Find where the given text appears and provide that cell's center as (x, y) coordinate. 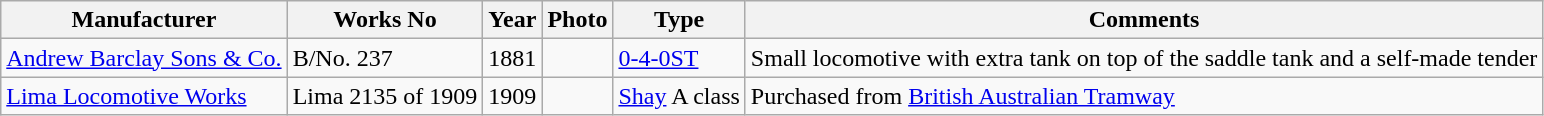
1881 (512, 58)
Comments (1144, 20)
B/No. 237 (385, 58)
Lima 2135 of 1909 (385, 96)
Lima Locomotive Works (144, 96)
Shay A class (679, 96)
Type (679, 20)
Andrew Barclay Sons & Co. (144, 58)
Photo (578, 20)
Purchased from British Australian Tramway (1144, 96)
Year (512, 20)
0-4-0ST (679, 58)
Works No (385, 20)
1909 (512, 96)
Small locomotive with extra tank on top of the saddle tank and a self-made tender (1144, 58)
Manufacturer (144, 20)
